Extract the (x, y) coordinate from the center of the cell holding the provided text.  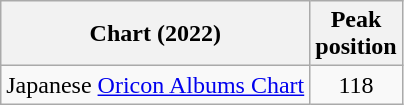
Peakposition (356, 34)
118 (356, 85)
Japanese Oricon Albums Chart (156, 85)
Chart (2022) (156, 34)
